Find where the given text appears and provide that cell's center as [X, Y] coordinate. 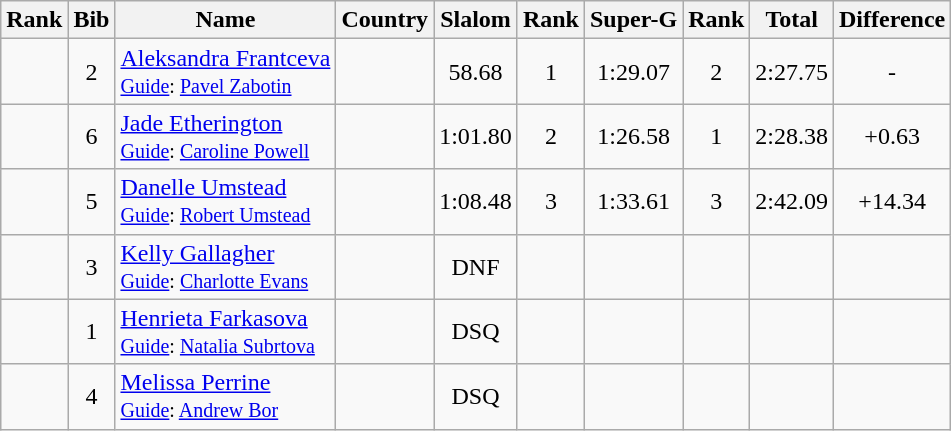
- [892, 72]
1:33.61 [633, 202]
Name [226, 20]
1:26.58 [633, 136]
6 [92, 136]
Henrieta FarkasovaGuide: Natalia Subrtova [226, 332]
Total [792, 20]
1:01.80 [476, 136]
2:42.09 [792, 202]
4 [92, 396]
Slalom [476, 20]
1:08.48 [476, 202]
+0.63 [892, 136]
1:29.07 [633, 72]
Aleksandra FrantcevaGuide: Pavel Zabotin [226, 72]
2:27.75 [792, 72]
5 [92, 202]
Bib [92, 20]
Country [385, 20]
2:28.38 [792, 136]
Melissa PerrineGuide: Andrew Bor [226, 396]
Kelly GallagherGuide: Charlotte Evans [226, 266]
Danelle UmsteadGuide: Robert Umstead [226, 202]
58.68 [476, 72]
DNF [476, 266]
+14.34 [892, 202]
Difference [892, 20]
Super-G [633, 20]
Jade EtheringtonGuide: Caroline Powell [226, 136]
